Return the (x, y) coordinate for the center point of the cell that contains the specified text.  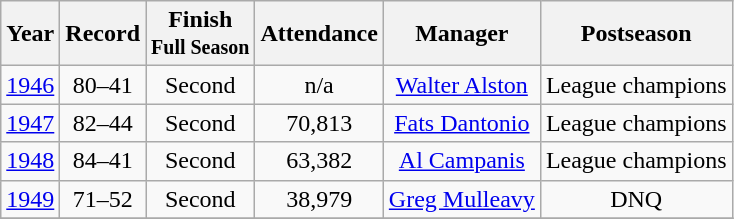
63,382 (319, 161)
1948 (30, 161)
82–44 (103, 123)
Al Campanis (462, 161)
Year (30, 34)
1947 (30, 123)
Attendance (319, 34)
Greg Mulleavy (462, 199)
1946 (30, 85)
38,979 (319, 199)
Manager (462, 34)
71–52 (103, 199)
DNQ (636, 199)
Record (103, 34)
Walter Alston (462, 85)
84–41 (103, 161)
Finish Full Season (200, 34)
Postseason (636, 34)
80–41 (103, 85)
1949 (30, 199)
70,813 (319, 123)
Fats Dantonio (462, 123)
n/a (319, 85)
